Locate the cell with the specified text and output its (x, y) center coordinate. 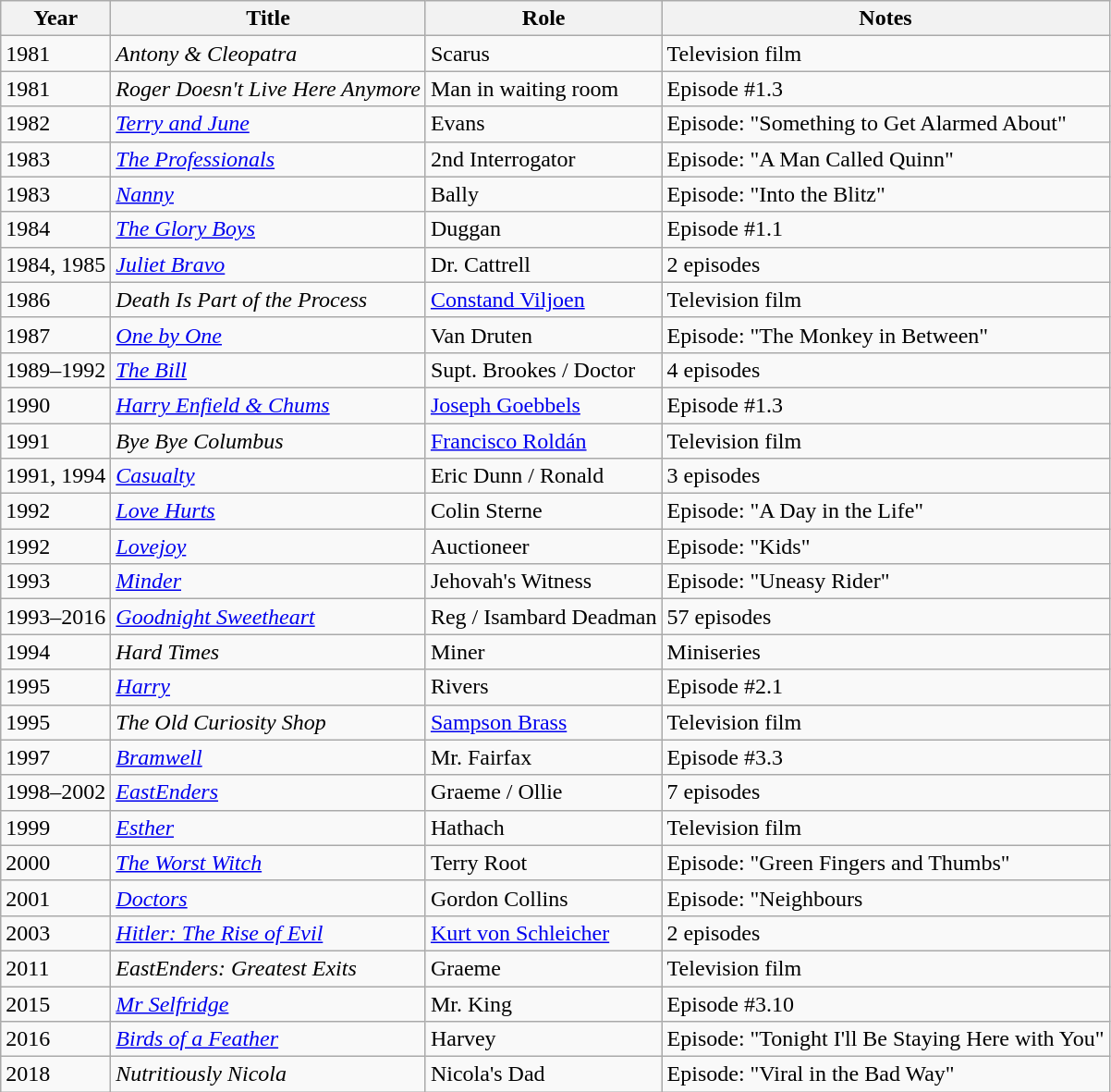
Harry Enfield & Chums (268, 405)
1990 (55, 405)
Episode: "Green Fingers and Thumbs" (885, 863)
Bally (543, 194)
Episode #2.1 (885, 687)
2018 (55, 1074)
Year (55, 18)
Eric Dunn / Ronald (543, 476)
1991 (55, 441)
Minder (268, 582)
Miniseries (885, 652)
Doctors (268, 898)
1989–1992 (55, 370)
Hard Times (268, 652)
Colin Sterne (543, 511)
The Professionals (268, 159)
Harry (268, 687)
2003 (55, 933)
Dr. Cattrell (543, 264)
Death Is Part of the Process (268, 300)
Goodnight Sweetheart (268, 617)
1984 (55, 229)
Episode: "A Day in the Life" (885, 511)
3 episodes (885, 476)
1982 (55, 124)
Nicola's Dad (543, 1074)
Miner (543, 652)
1998–2002 (55, 792)
1999 (55, 828)
Episode: "Something to Get Alarmed About" (885, 124)
1993–2016 (55, 617)
2015 (55, 1003)
Episode: "Uneasy Rider" (885, 582)
Mr. King (543, 1003)
1993 (55, 582)
Graeme (543, 968)
2001 (55, 898)
Antony & Cleopatra (268, 54)
Episode: "Tonight I'll Be Staying Here with You" (885, 1039)
Birds of a Feather (268, 1039)
Esther (268, 828)
Roger Doesn't Live Here Anymore (268, 89)
Auctioneer (543, 546)
Episode #1.1 (885, 229)
Episode #3.10 (885, 1003)
Sampson Brass (543, 722)
Supt. Brookes / Doctor (543, 370)
Love Hurts (268, 511)
Episode: "The Monkey in Between" (885, 335)
Episode #3.3 (885, 757)
Duggan (543, 229)
Constand Viljoen (543, 300)
Bye Bye Columbus (268, 441)
Terry Root (543, 863)
Casualty (268, 476)
One by One (268, 335)
Episode: "Neighbours (885, 898)
2000 (55, 863)
Lovejoy (268, 546)
1987 (55, 335)
Joseph Goebbels (543, 405)
Nutritiously Nicola (268, 1074)
The Glory Boys (268, 229)
1984, 1985 (55, 264)
1997 (55, 757)
Role (543, 18)
Episode: "Viral in the Bad Way" (885, 1074)
Hathach (543, 828)
1986 (55, 300)
Harvey (543, 1039)
EastEnders (268, 792)
The Old Curiosity Shop (268, 722)
Van Druten (543, 335)
Terry and June (268, 124)
1994 (55, 652)
Episode: "A Man Called Quinn" (885, 159)
Episode: "Into the Blitz" (885, 194)
1991, 1994 (55, 476)
Episode: "Kids" (885, 546)
Evans (543, 124)
Scarus (543, 54)
Bramwell (268, 757)
The Worst Witch (268, 863)
Notes (885, 18)
Reg / Isambard Deadman (543, 617)
Rivers (543, 687)
Kurt von Schleicher (543, 933)
Mr. Fairfax (543, 757)
2011 (55, 968)
7 episodes (885, 792)
EastEnders: Greatest Exits (268, 968)
Nanny (268, 194)
Gordon Collins (543, 898)
Graeme / Ollie (543, 792)
Juliet Bravo (268, 264)
4 episodes (885, 370)
2016 (55, 1039)
57 episodes (885, 617)
Jehovah's Witness (543, 582)
Hitler: The Rise of Evil (268, 933)
2nd Interrogator (543, 159)
The Bill (268, 370)
Mr Selfridge (268, 1003)
Title (268, 18)
Francisco Roldán (543, 441)
Man in waiting room (543, 89)
